From the cell containing the given text, extract its center point as (X, Y) coordinate. 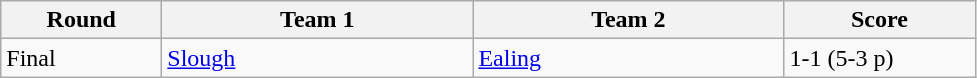
Score (880, 20)
Team 2 (628, 20)
Final (82, 58)
Ealing (628, 58)
Team 1 (318, 20)
Round (82, 20)
1-1 (5-3 p) (880, 58)
Slough (318, 58)
